Return the (x, y) coordinate for the center point of the cell that contains the specified text.  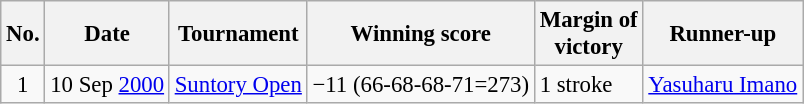
Margin ofvictory (588, 34)
1 (23, 85)
−11 (66-68-68-71=273) (420, 85)
Winning score (420, 34)
Suntory Open (238, 85)
10 Sep 2000 (107, 85)
1 stroke (588, 85)
No. (23, 34)
Tournament (238, 34)
Yasuharu Imano (723, 85)
Date (107, 34)
Runner-up (723, 34)
